Output the (X, Y) coordinate of the center of the cell containing the given text.  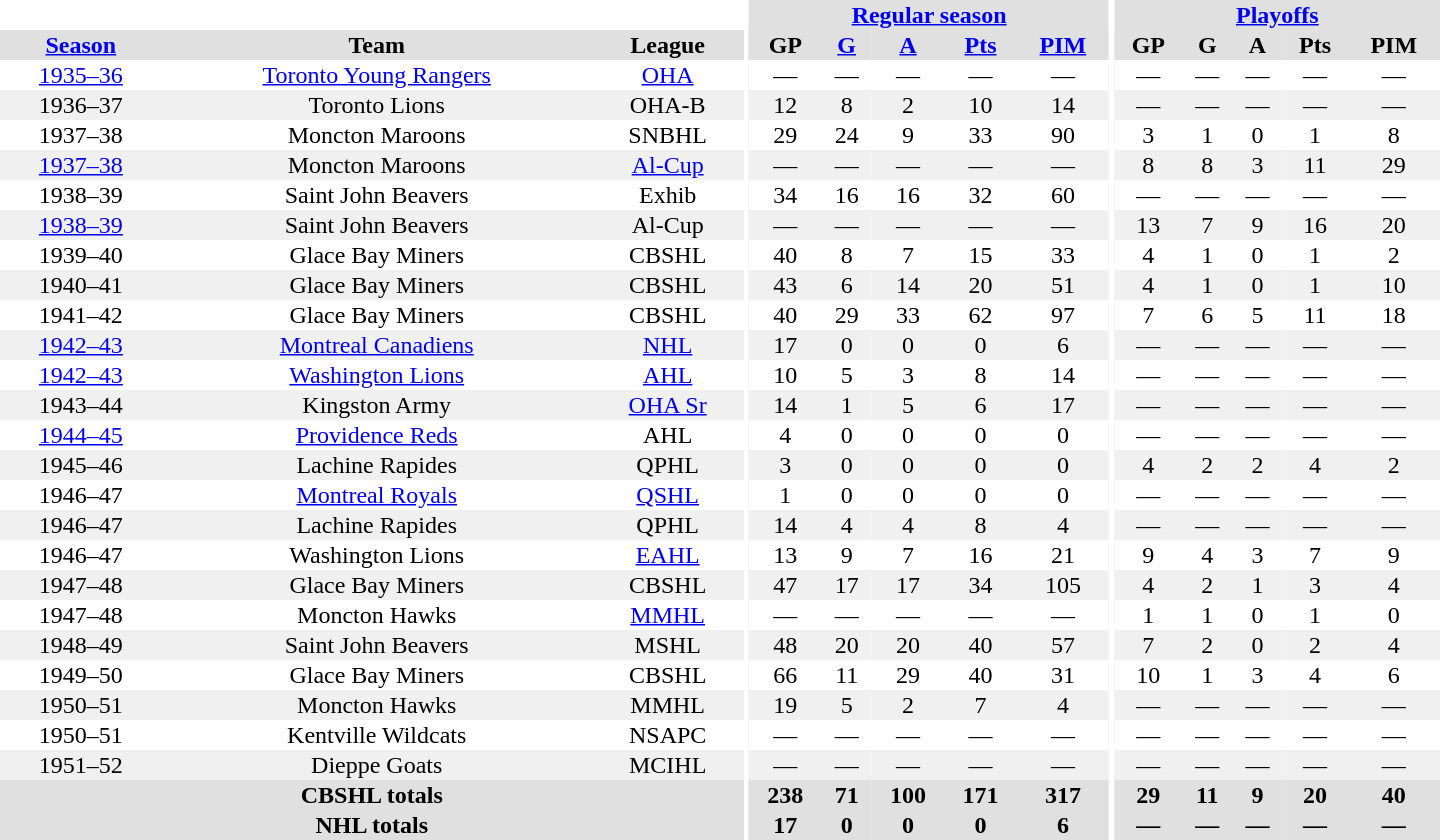
100 (908, 795)
62 (980, 315)
Toronto Lions (377, 105)
QSHL (668, 495)
OHA (668, 75)
NSAPC (668, 735)
47 (785, 585)
1939–40 (81, 255)
43 (785, 285)
EAHL (668, 555)
317 (1063, 795)
51 (1063, 285)
Toronto Young Rangers (377, 75)
32 (980, 195)
Montreal Canadiens (377, 345)
238 (785, 795)
15 (980, 255)
MSHL (668, 645)
1945–46 (81, 465)
57 (1063, 645)
OHA Sr (668, 405)
NHL totals (372, 825)
1936–37 (81, 105)
48 (785, 645)
1941–42 (81, 315)
12 (785, 105)
31 (1063, 675)
24 (847, 135)
1948–49 (81, 645)
Dieppe Goats (377, 765)
21 (1063, 555)
Exhib (668, 195)
1935–36 (81, 75)
Playoffs (1278, 15)
Kentville Wildcats (377, 735)
NHL (668, 345)
1940–41 (81, 285)
1944–45 (81, 435)
66 (785, 675)
Regular season (929, 15)
Team (377, 45)
97 (1063, 315)
SNBHL (668, 135)
OHA-B (668, 105)
MCIHL (668, 765)
19 (785, 705)
Montreal Royals (377, 495)
League (668, 45)
1949–50 (81, 675)
Kingston Army (377, 405)
Providence Reds (377, 435)
105 (1063, 585)
171 (980, 795)
90 (1063, 135)
60 (1063, 195)
71 (847, 795)
Season (81, 45)
18 (1394, 315)
CBSHL totals (372, 795)
1943–44 (81, 405)
1951–52 (81, 765)
